Detect which cell encompasses the target text, then output its (X, Y) center coordinate. 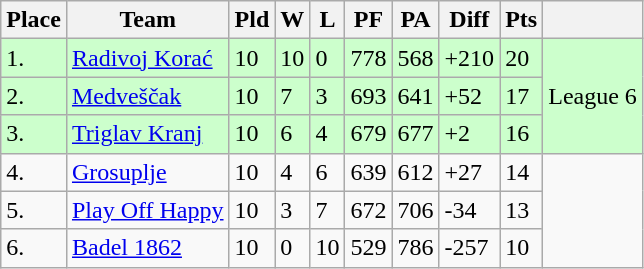
5. (34, 210)
3. (34, 134)
786 (416, 248)
14 (522, 172)
L (328, 20)
Place (34, 20)
Grosuplje (148, 172)
+210 (470, 58)
778 (368, 58)
PA (416, 20)
League 6 (593, 96)
Diff (470, 20)
Pld (252, 20)
-34 (470, 210)
568 (416, 58)
672 (368, 210)
6. (34, 248)
+52 (470, 96)
641 (416, 96)
+2 (470, 134)
Triglav Kranj (148, 134)
1. (34, 58)
17 (522, 96)
PF (368, 20)
639 (368, 172)
W (292, 20)
529 (368, 248)
Pts (522, 20)
Badel 1862 (148, 248)
13 (522, 210)
2. (34, 96)
Medveščak (148, 96)
Radivoj Korać (148, 58)
4. (34, 172)
677 (416, 134)
706 (416, 210)
Team (148, 20)
612 (416, 172)
-257 (470, 248)
Play Off Happy (148, 210)
693 (368, 96)
679 (368, 134)
16 (522, 134)
+27 (470, 172)
20 (522, 58)
